Return the (X, Y) coordinate for the center point of the cell that contains the specified text.  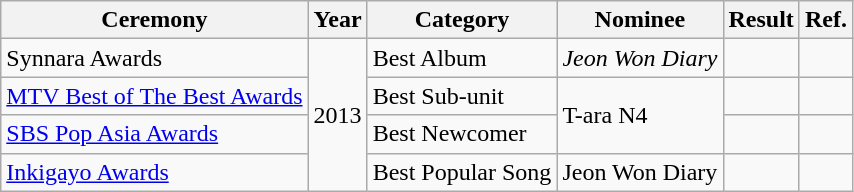
Ref. (826, 20)
Inkigayo Awards (154, 172)
Synnara Awards (154, 58)
Category (462, 20)
Result (761, 20)
SBS Pop Asia Awards (154, 134)
Best Album (462, 58)
2013 (338, 115)
Best Sub-unit (462, 96)
T-ara N4 (640, 115)
Nominee (640, 20)
Best Popular Song (462, 172)
Best Newcomer (462, 134)
Ceremony (154, 20)
Year (338, 20)
MTV Best of The Best Awards (154, 96)
